Identify which cell holds the provided text, then report its [x, y] central coordinate. 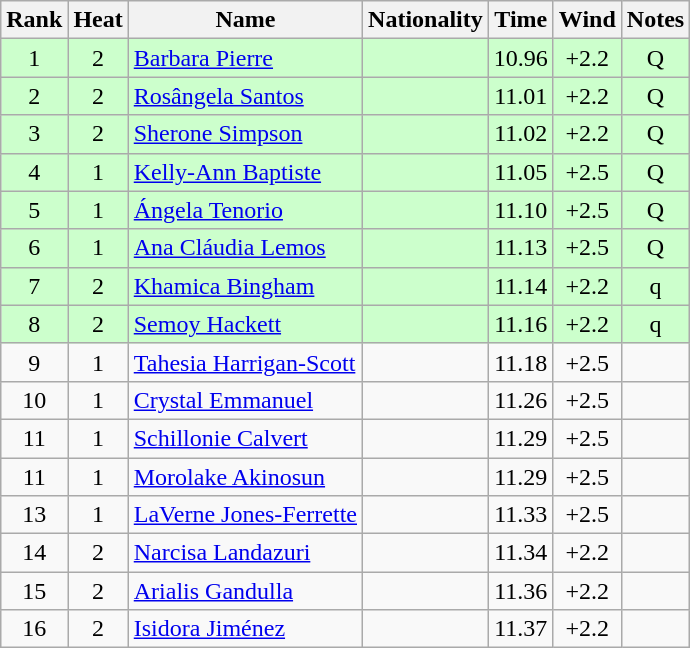
Time [520, 20]
11.36 [520, 591]
Arialis Gandulla [245, 591]
4 [34, 172]
11.02 [520, 134]
11.37 [520, 629]
6 [34, 248]
Narcisa Landazuri [245, 553]
11.10 [520, 210]
Isidora Jiménez [245, 629]
16 [34, 629]
Morolake Akinosun [245, 477]
11.13 [520, 248]
Nationality [426, 20]
10.96 [520, 58]
11.01 [520, 96]
11.16 [520, 324]
3 [34, 134]
Rosângela Santos [245, 96]
Rank [34, 20]
11.34 [520, 553]
Heat [98, 20]
Ana Cláudia Lemos [245, 248]
Semoy Hackett [245, 324]
Wind [587, 20]
14 [34, 553]
Ángela Tenorio [245, 210]
Schillonie Calvert [245, 438]
Crystal Emmanuel [245, 400]
Notes [655, 20]
11.33 [520, 515]
10 [34, 400]
11.14 [520, 286]
Tahesia Harrigan-Scott [245, 362]
9 [34, 362]
13 [34, 515]
Barbara Pierre [245, 58]
11.26 [520, 400]
Kelly-Ann Baptiste [245, 172]
7 [34, 286]
LaVerne Jones-Ferrette [245, 515]
Sherone Simpson [245, 134]
Khamica Bingham [245, 286]
15 [34, 591]
Name [245, 20]
8 [34, 324]
5 [34, 210]
11.05 [520, 172]
11.18 [520, 362]
